Return (X, Y) of the center of cell containing provided text 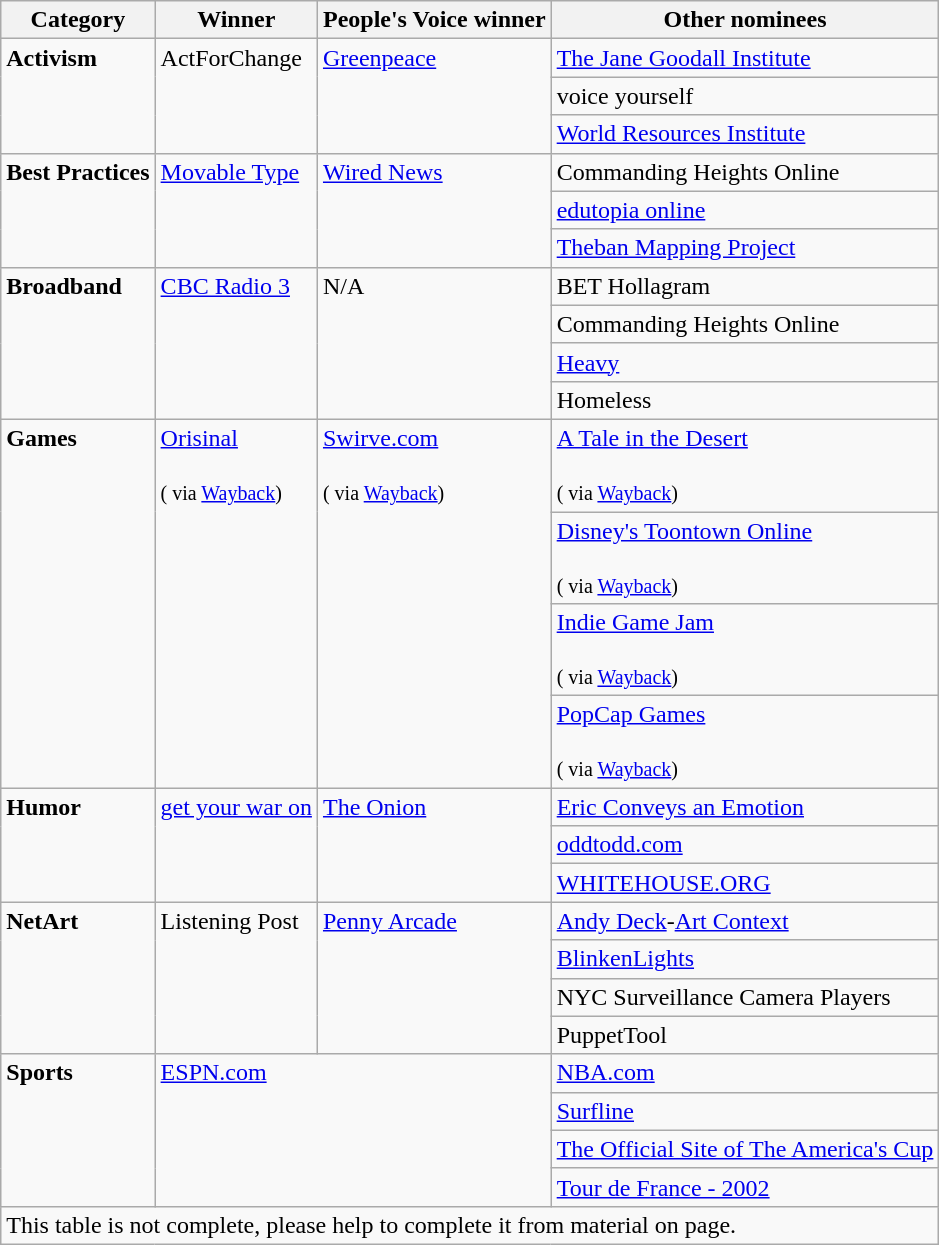
Indie Game Jam( via Wayback) (745, 650)
Humor (78, 845)
get your war on (236, 845)
WHITEHOUSE.ORG (745, 883)
NYC Surveillance Camera Players (745, 997)
Movable Type (236, 210)
Orisinal( via Wayback) (236, 603)
Penny Arcade (434, 978)
PopCap Games( via Wayback) (745, 742)
N/A (434, 343)
oddtodd.com (745, 845)
Wired News (434, 210)
Other nominees (745, 20)
Swirve.com( via Wayback) (434, 603)
Surfline (745, 1111)
People's Voice winner (434, 20)
The Official Site of The America's Cup (745, 1149)
PuppetTool (745, 1035)
CBC Radio 3 (236, 343)
Eric Conveys an Emotion (745, 807)
NetArt (78, 978)
BlinkenLights (745, 959)
Andy Deck-Art Context (745, 921)
This table is not complete, please help to complete it from material on page. (470, 1225)
Activism (78, 96)
Heavy (745, 362)
BET Hollagram (745, 286)
voice yourself (745, 96)
Listening Post (236, 978)
ActForChange (236, 96)
Tour de France - 2002 (745, 1187)
Homeless (745, 400)
edutopia online (745, 210)
Sports (78, 1130)
Broadband (78, 343)
The Onion (434, 845)
The Jane Goodall Institute (745, 58)
Greenpeace (434, 96)
NBA.com (745, 1073)
Games (78, 603)
A Tale in the Desert( via Wayback) (745, 465)
ESPN.com (353, 1130)
Winner (236, 20)
World Resources Institute (745, 134)
Category (78, 20)
Best Practices (78, 210)
Disney's Toontown Online( via Wayback) (745, 558)
Theban Mapping Project (745, 248)
